For the text-containing cell, return its midpoint in [X, Y] coordinate format. 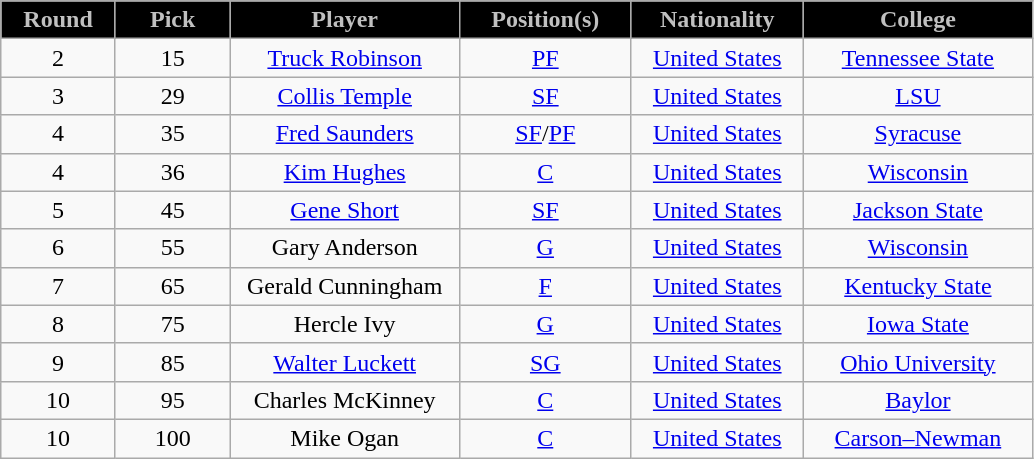
LSU [918, 96]
SF/PF [545, 134]
95 [172, 400]
Gerald Cunningham [344, 286]
Collis Temple [344, 96]
Carson–Newman [918, 438]
75 [172, 324]
29 [172, 96]
Gene Short [344, 210]
Tennessee State [918, 58]
55 [172, 248]
5 [58, 210]
SG [545, 362]
Ohio University [918, 362]
2 [58, 58]
Hercle Ivy [344, 324]
35 [172, 134]
6 [58, 248]
7 [58, 286]
15 [172, 58]
Baylor [918, 400]
Walter Luckett [344, 362]
Charles McKinney [344, 400]
100 [172, 438]
3 [58, 96]
Iowa State [918, 324]
Kim Hughes [344, 172]
Player [344, 20]
Fred Saunders [344, 134]
8 [58, 324]
45 [172, 210]
Syracuse [918, 134]
9 [58, 362]
65 [172, 286]
Nationality [717, 20]
Truck Robinson [344, 58]
Mike Ogan [344, 438]
F [545, 286]
Kentucky State [918, 286]
36 [172, 172]
Round [58, 20]
85 [172, 362]
Position(s) [545, 20]
Gary Anderson [344, 248]
PF [545, 58]
Pick [172, 20]
Jackson State [918, 210]
College [918, 20]
